Output the (x, y) coordinate of the center of the cell containing the given text.  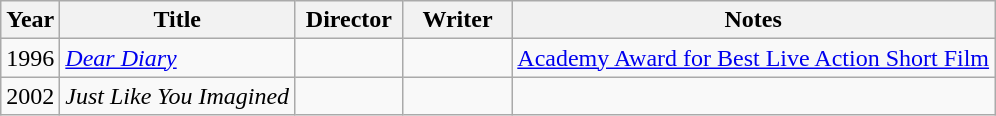
Just Like You Imagined (178, 96)
Writer (458, 20)
Notes (754, 20)
Dear Diary (178, 58)
Year (30, 20)
2002 (30, 96)
Academy Award for Best Live Action Short Film (754, 58)
1996 (30, 58)
Director (350, 20)
Title (178, 20)
